Identify which cell holds the provided text, then report its (x, y) central coordinate. 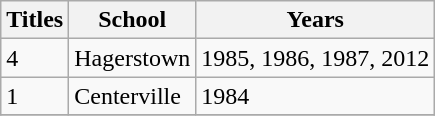
1 (35, 96)
Hagerstown (132, 58)
4 (35, 58)
1985, 1986, 1987, 2012 (316, 58)
Titles (35, 20)
Years (316, 20)
Centerville (132, 96)
1984 (316, 96)
School (132, 20)
